Return the (x, y) coordinate for the center point of the cell that contains the specified text.  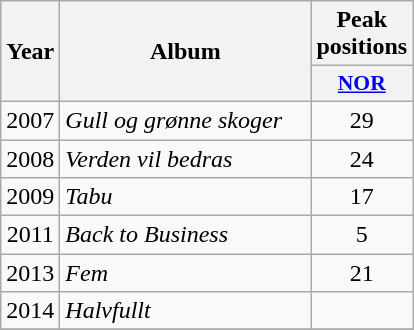
2013 (30, 273)
2014 (30, 311)
24 (362, 159)
Verden vil bedras (186, 159)
2011 (30, 235)
Halvfullt (186, 311)
21 (362, 273)
NOR (362, 84)
Fem (186, 273)
Peak positions (362, 34)
Gull og grønne skoger (186, 120)
Album (186, 52)
2007 (30, 120)
Year (30, 52)
Back to Business (186, 235)
Tabu (186, 197)
2009 (30, 197)
5 (362, 235)
2008 (30, 159)
17 (362, 197)
29 (362, 120)
